Scan for the cell matching the given text and deliver its [x, y] coordinate at center. 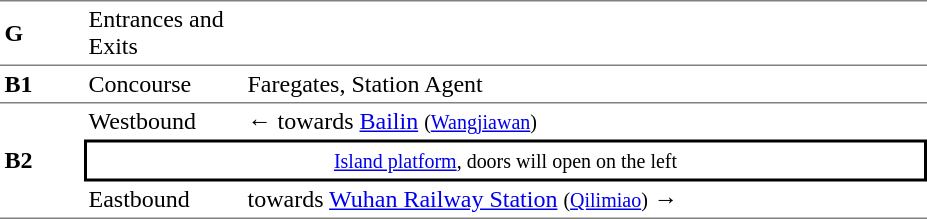
B2 [42, 160]
Island platform, doors will open on the left [506, 161]
G [42, 32]
Faregates, Station Agent [585, 83]
Westbound [164, 121]
← towards Bailin (Wangjiawan) [585, 121]
Entrances and Exits [164, 32]
Concourse [164, 83]
B1 [42, 83]
